Detect which cell encompasses the target text, then output its (x, y) center coordinate. 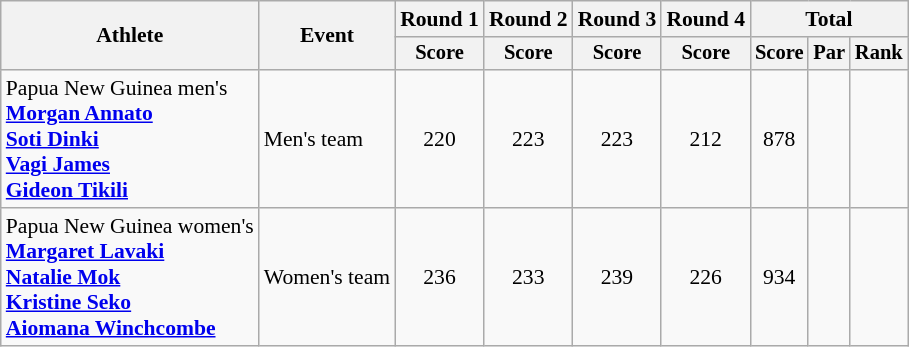
Papua New Guinea men'sMorgan AnnatoSoti DinkiVagi JamesGideon Tikili (130, 139)
220 (440, 139)
Athlete (130, 36)
239 (618, 277)
Total (829, 19)
934 (779, 277)
233 (528, 277)
Round 2 (528, 19)
Par (829, 54)
226 (706, 277)
Round 3 (618, 19)
Rank (879, 54)
212 (706, 139)
Round 1 (440, 19)
Round 4 (706, 19)
Papua New Guinea women'sMargaret LavakiNatalie MokKristine SekoAiomana Winchcombe (130, 277)
236 (440, 277)
Women's team (327, 277)
Men's team (327, 139)
878 (779, 139)
Event (327, 36)
